Provide the (x, y) coordinate of the cell's center where the given text is located.  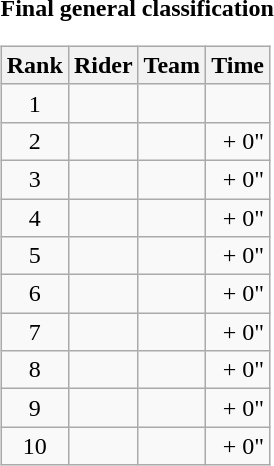
5 (34, 256)
4 (34, 217)
Rank (34, 65)
6 (34, 294)
2 (34, 141)
Rider (103, 65)
9 (34, 408)
1 (34, 103)
Team (172, 65)
7 (34, 332)
3 (34, 179)
8 (34, 370)
10 (34, 446)
Time (238, 65)
